Extract the [X, Y] coordinate from the center of the cell holding the provided text.  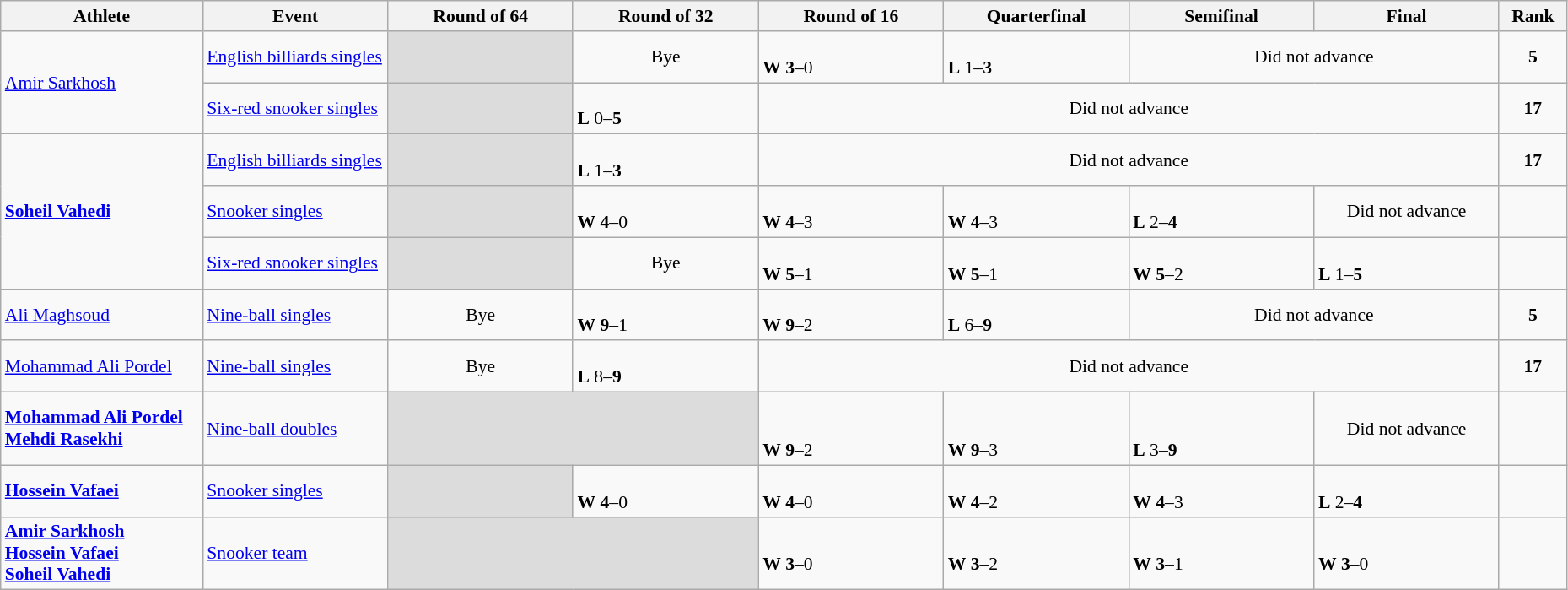
L 0–5 [665, 108]
Athlete [102, 16]
Mohammad Ali PordelMehdi Rasekhi [102, 429]
Mohammad Ali Pordel [102, 366]
Round of 32 [665, 16]
Round of 64 [481, 16]
W 3–1 [1221, 554]
Round of 16 [851, 16]
Semifinal [1221, 16]
Quarterfinal [1037, 16]
W 3–2 [1037, 554]
L 3–9 [1221, 429]
Hossein Vafaei [102, 491]
W 9–1 [665, 314]
L 6–9 [1037, 314]
W 5–2 [1221, 263]
L 1–5 [1407, 263]
W 9–3 [1037, 429]
Event [295, 16]
Final [1407, 16]
Ali Maghsoud [102, 314]
Snooker team [295, 554]
L 8–9 [665, 366]
Rank [1533, 16]
Soheil Vahedi [102, 211]
Amir Sarkhosh [102, 83]
W 4–2 [1037, 491]
Amir SarkhoshHossein VafaeiSoheil Vahedi [102, 554]
Nine-ball doubles [295, 429]
